Extract the [x, y] coordinate from the center of the cell holding the provided text.  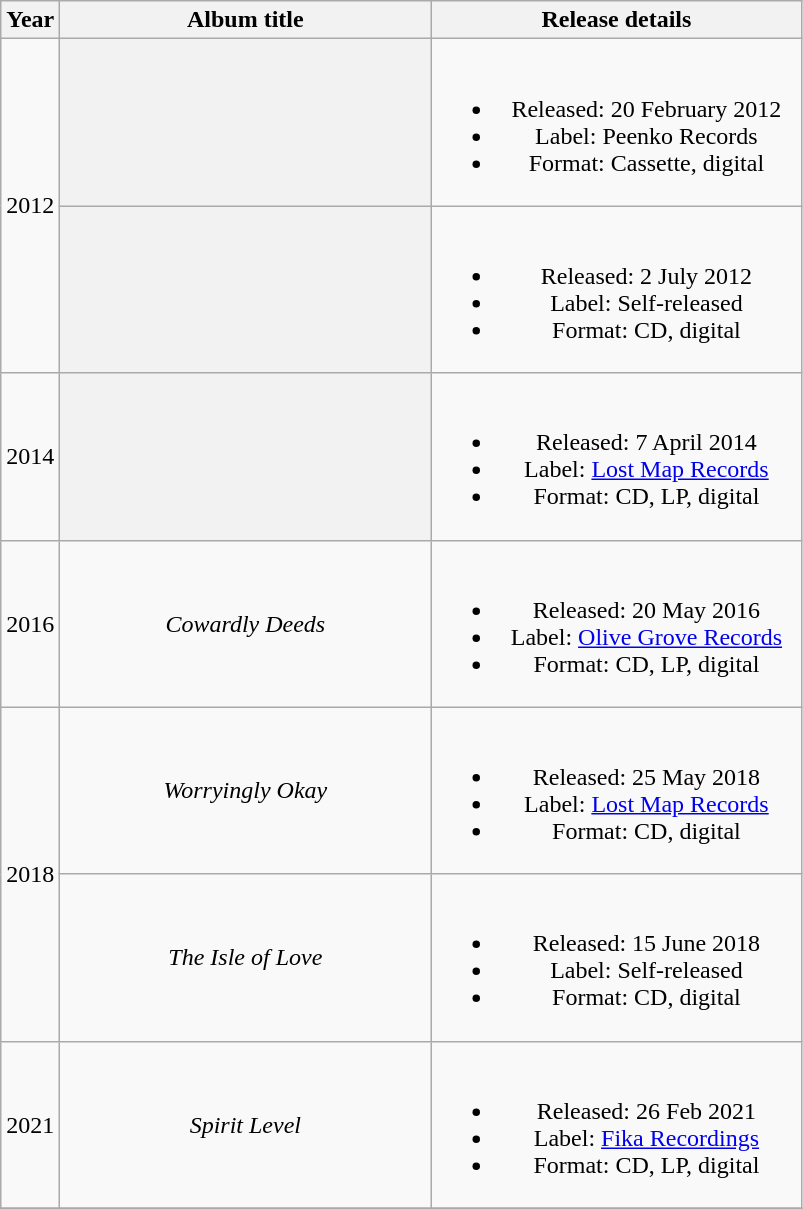
2012 [30, 206]
2014 [30, 456]
Released: 26 Feb 2021Label: Fika RecordingsFormat: CD, LP, digital [616, 1124]
Release details [616, 20]
Released: 25 May 2018Label: Lost Map RecordsFormat: CD, digital [616, 790]
2016 [30, 624]
Released: 2 July 2012Label: Self-releasedFormat: CD, digital [616, 290]
Released: 7 April 2014Label: Lost Map RecordsFormat: CD, LP, digital [616, 456]
Worryingly Okay [246, 790]
The Isle of Love [246, 958]
Released: 15 June 2018Label: Self-releasedFormat: CD, digital [616, 958]
Released: 20 May 2016Label: Olive Grove RecordsFormat: CD, LP, digital [616, 624]
Spirit Level [246, 1124]
Year [30, 20]
2018 [30, 874]
Album title [246, 20]
Cowardly Deeds [246, 624]
Released: 20 February 2012Label: Peenko RecordsFormat: Cassette, digital [616, 122]
2021 [30, 1124]
